Detect which cell encompasses the target text, then output its [x, y] center coordinate. 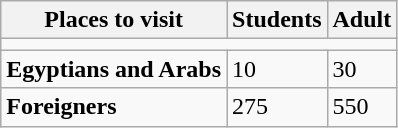
Places to visit [114, 20]
550 [362, 107]
Adult [362, 20]
30 [362, 69]
275 [277, 107]
Students [277, 20]
Foreigners [114, 107]
10 [277, 69]
Egyptians and Arabs [114, 69]
